Provide the [x, y] coordinate of the cell's center where the given text is located.  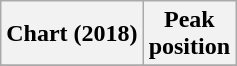
Chart (2018) [72, 34]
Peakposition [189, 34]
